Scan for the cell matching the given text and deliver its (X, Y) coordinate at center. 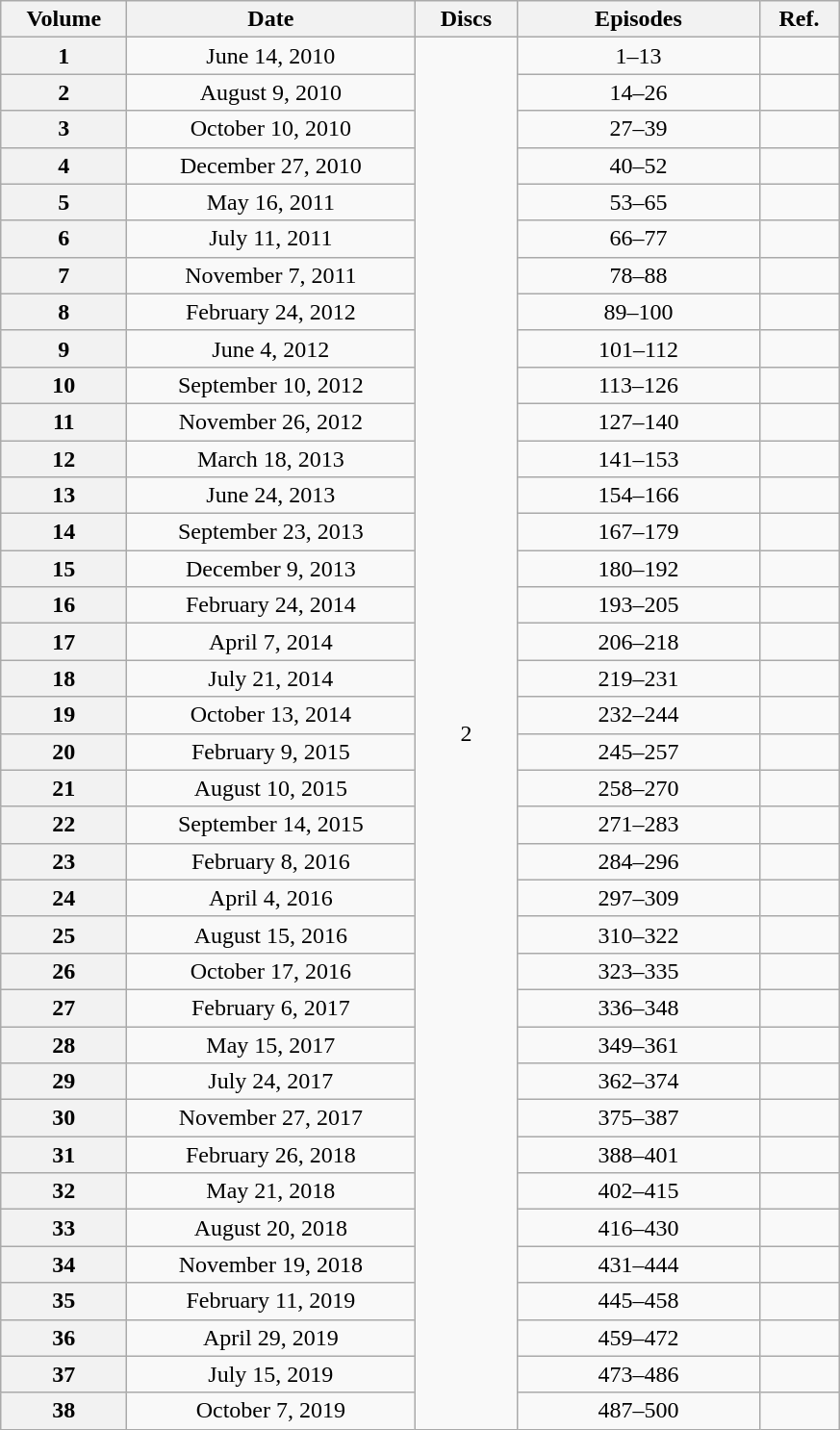
16 (64, 605)
349–361 (639, 1044)
February 8, 2016 (271, 861)
459–472 (639, 1338)
34 (64, 1264)
31 (64, 1155)
29 (64, 1082)
Episodes (639, 19)
36 (64, 1338)
Date (271, 19)
375–387 (639, 1118)
141–153 (639, 459)
Volume (64, 19)
22 (64, 825)
19 (64, 715)
3 (64, 129)
November 7, 2011 (271, 275)
August 10, 2015 (271, 788)
October 10, 2010 (271, 129)
232–244 (639, 715)
8 (64, 312)
October 17, 2016 (271, 971)
37 (64, 1374)
193–205 (639, 605)
10 (64, 385)
February 26, 2018 (271, 1155)
431–444 (639, 1264)
271–283 (639, 825)
245–257 (639, 752)
473–486 (639, 1374)
323–335 (639, 971)
5 (64, 202)
June 14, 2010 (271, 56)
June 4, 2012 (271, 348)
Discs (466, 19)
33 (64, 1228)
284–296 (639, 861)
78–88 (639, 275)
August 20, 2018 (271, 1228)
445–458 (639, 1301)
November 26, 2012 (271, 421)
February 24, 2014 (271, 605)
July 11, 2011 (271, 239)
April 7, 2014 (271, 642)
November 19, 2018 (271, 1264)
258–270 (639, 788)
38 (64, 1411)
206–218 (639, 642)
August 9, 2010 (271, 92)
25 (64, 934)
September 10, 2012 (271, 385)
40–52 (639, 166)
December 9, 2013 (271, 569)
26 (64, 971)
416–430 (639, 1228)
20 (64, 752)
66–77 (639, 239)
6 (64, 239)
23 (64, 861)
89–100 (639, 312)
24 (64, 898)
21 (64, 788)
Ref. (799, 19)
219–231 (639, 678)
14 (64, 532)
180–192 (639, 569)
July 21, 2014 (271, 678)
December 27, 2010 (271, 166)
388–401 (639, 1155)
May 21, 2018 (271, 1191)
February 24, 2012 (271, 312)
February 9, 2015 (271, 752)
13 (64, 496)
March 18, 2013 (271, 459)
297–309 (639, 898)
402–415 (639, 1191)
7 (64, 275)
July 15, 2019 (271, 1374)
28 (64, 1044)
35 (64, 1301)
12 (64, 459)
August 15, 2016 (271, 934)
4 (64, 166)
27 (64, 1008)
310–322 (639, 934)
53–65 (639, 202)
17 (64, 642)
June 24, 2013 (271, 496)
154–166 (639, 496)
July 24, 2017 (271, 1082)
127–140 (639, 421)
113–126 (639, 385)
February 11, 2019 (271, 1301)
362–374 (639, 1082)
November 27, 2017 (271, 1118)
27–39 (639, 129)
October 7, 2019 (271, 1411)
April 29, 2019 (271, 1338)
September 23, 2013 (271, 532)
1–13 (639, 56)
February 6, 2017 (271, 1008)
101–112 (639, 348)
32 (64, 1191)
336–348 (639, 1008)
May 16, 2011 (271, 202)
18 (64, 678)
1 (64, 56)
15 (64, 569)
May 15, 2017 (271, 1044)
167–179 (639, 532)
487–500 (639, 1411)
30 (64, 1118)
9 (64, 348)
14–26 (639, 92)
October 13, 2014 (271, 715)
11 (64, 421)
April 4, 2016 (271, 898)
September 14, 2015 (271, 825)
